Return [X, Y] of the center of cell containing provided text 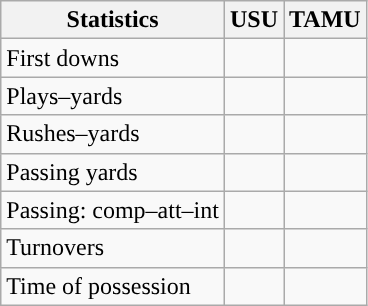
TAMU [326, 20]
Passing yards [113, 172]
USU [254, 20]
Rushes–yards [113, 134]
Turnovers [113, 248]
Statistics [113, 20]
Passing: comp–att–int [113, 210]
First downs [113, 58]
Plays–yards [113, 96]
Time of possession [113, 286]
